Provide the (x, y) coordinate of the cell's center where the given text is located.  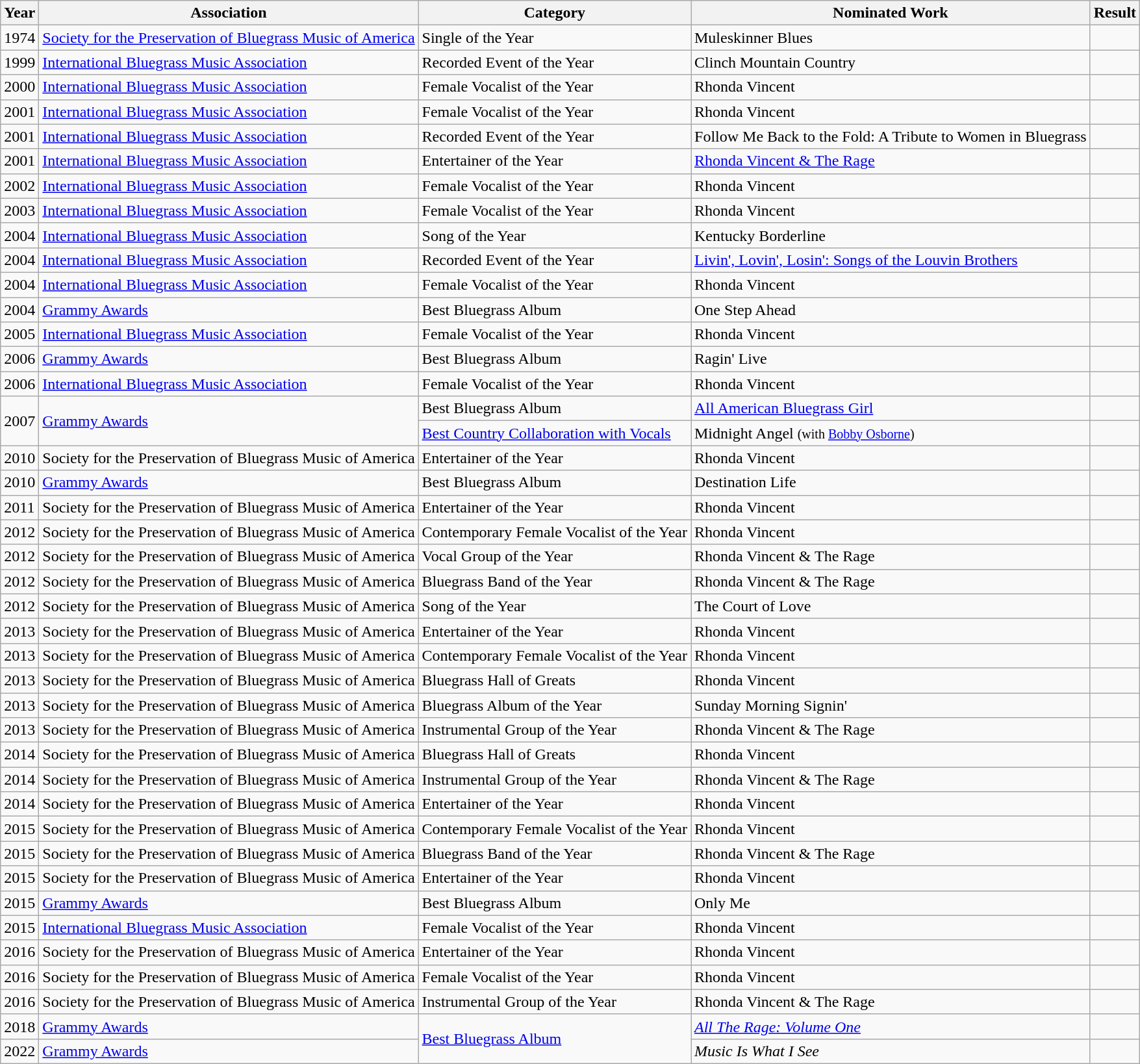
Vocal Group of the Year (555, 557)
Nominated Work (891, 13)
Music Is What I See (891, 1051)
All American Bluegrass Girl (891, 409)
Follow Me Back to the Fold: A Tribute to Women in Bluegrass (891, 136)
The Court of Love (891, 606)
2005 (19, 335)
Only Me (891, 903)
2003 (19, 210)
Clinch Mountain Country (891, 62)
Midnight Angel (with Bobby Osborne) (891, 433)
2000 (19, 87)
All The Rage: Volume One (891, 1026)
Category (555, 13)
2018 (19, 1026)
Year (19, 13)
2011 (19, 507)
Result (1115, 13)
2007 (19, 421)
1999 (19, 62)
One Step Ahead (891, 310)
Bluegrass Album of the Year (555, 705)
Kentucky Borderline (891, 235)
Livin', Lovin', Losin': Songs of the Louvin Brothers (891, 260)
Sunday Morning Signin' (891, 705)
Best Country Collaboration with Vocals (555, 433)
Single of the Year (555, 38)
2002 (19, 186)
2022 (19, 1051)
Ragin' Live (891, 359)
1974 (19, 38)
Muleskinner Blues (891, 38)
Destination Life (891, 483)
Association (229, 13)
